Return (X, Y) of the center of cell containing provided text 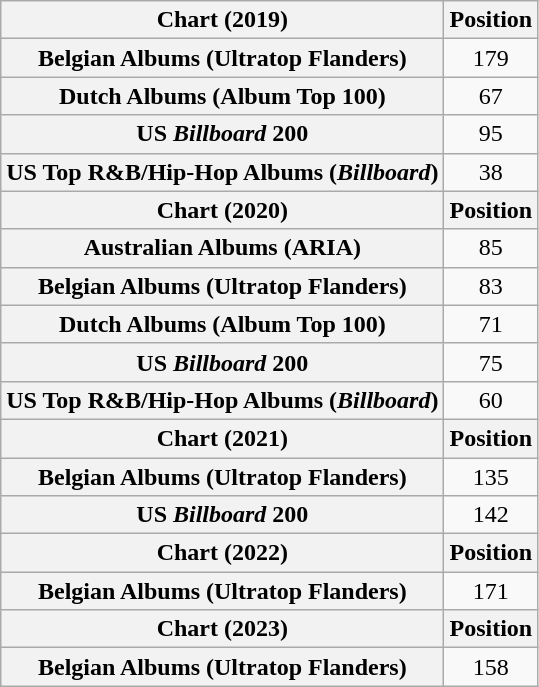
75 (491, 362)
60 (491, 400)
Australian Albums (ARIA) (222, 248)
Chart (2020) (222, 210)
Chart (2023) (222, 629)
158 (491, 667)
Chart (2019) (222, 20)
179 (491, 58)
83 (491, 286)
67 (491, 96)
71 (491, 324)
Chart (2022) (222, 553)
171 (491, 591)
135 (491, 477)
38 (491, 172)
85 (491, 248)
Chart (2021) (222, 438)
142 (491, 515)
95 (491, 134)
